For the text-containing cell, return its midpoint in [X, Y] coordinate format. 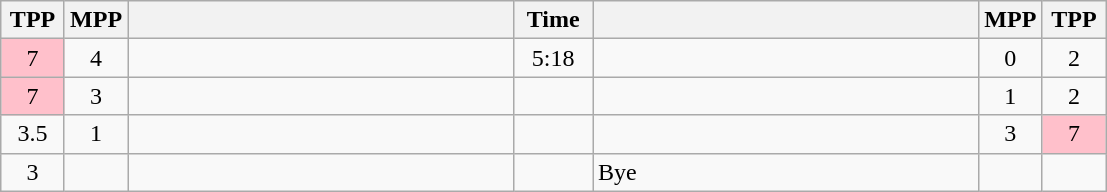
4 [96, 58]
0 [1011, 58]
Time [554, 20]
3.5 [33, 134]
Bye [785, 172]
5:18 [554, 58]
